Return the [x, y] coordinate for the center point of the cell that contains the specified text.  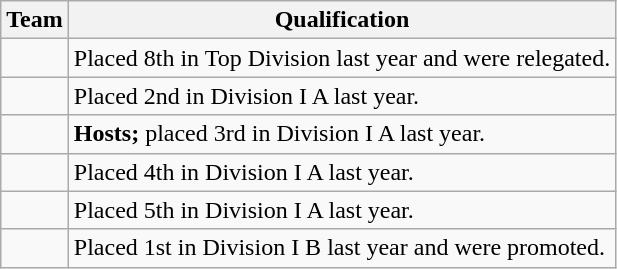
Team [35, 20]
Hosts; placed 3rd in Division I A last year. [342, 134]
Placed 1st in Division I B last year and were promoted. [342, 248]
Placed 4th in Division I A last year. [342, 172]
Placed 2nd in Division I A last year. [342, 96]
Placed 5th in Division I A last year. [342, 210]
Placed 8th in Top Division last year and were relegated. [342, 58]
Qualification [342, 20]
